For the text-containing cell, return its midpoint in (x, y) coordinate format. 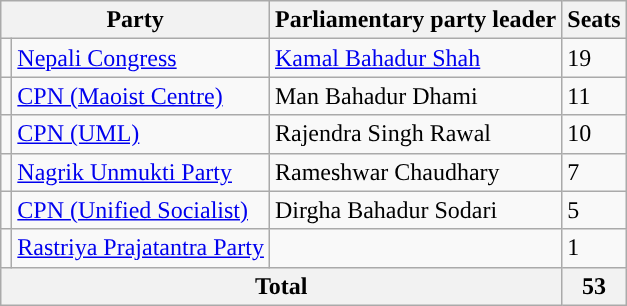
Nagrik Unmukti Party (141, 172)
1 (594, 248)
19 (594, 58)
53 (594, 286)
5 (594, 210)
Seats (594, 20)
Total (282, 286)
Rastriya Prajatantra Party (141, 248)
Rajendra Singh Rawal (415, 134)
Kamal Bahadur Shah (415, 58)
CPN (Unified Socialist) (141, 210)
Parliamentary party leader (415, 20)
Nepali Congress (141, 58)
10 (594, 134)
CPN (Maoist Centre) (141, 96)
Party (136, 20)
CPN (UML) (141, 134)
7 (594, 172)
Rameshwar Chaudhary (415, 172)
Dirgha Bahadur Sodari (415, 210)
Man Bahadur Dhami (415, 96)
11 (594, 96)
